From the cell containing the given text, extract its center point as (X, Y) coordinate. 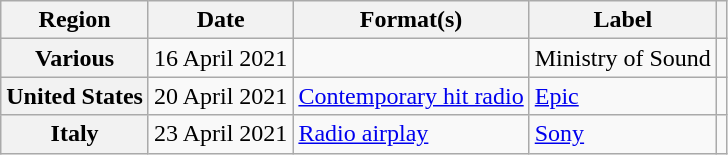
Contemporary hit radio (411, 96)
Sony (622, 134)
Format(s) (411, 20)
16 April 2021 (220, 58)
Radio airplay (411, 134)
20 April 2021 (220, 96)
Label (622, 20)
23 April 2021 (220, 134)
Various (75, 58)
United States (75, 96)
Region (75, 20)
Ministry of Sound (622, 58)
Epic (622, 96)
Italy (75, 134)
Date (220, 20)
